Provide the [X, Y] coordinate of the cell's center where the given text is located.  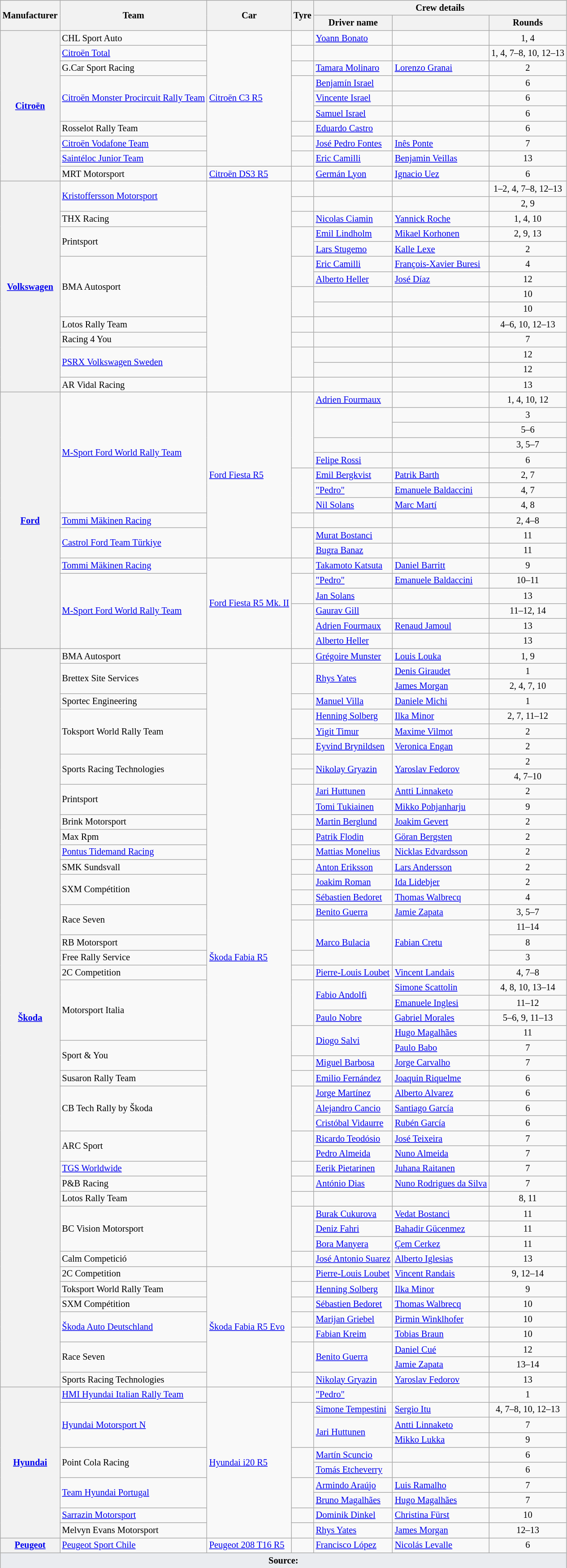
Marco Bulacia [353, 942]
Team [134, 15]
Christina Fürst [441, 1515]
Yannick Roche [441, 219]
Felipe Rossi [353, 460]
Rubén García [441, 1123]
Ignacio Uez [441, 174]
Jan Solans [353, 596]
Samuel Israel [353, 113]
4, 7–8, 10, 12–13 [528, 1409]
Fabian Cretu [441, 942]
Tomi Tukiainen [353, 807]
Joakim Roman [353, 882]
Bugra Banaz [353, 550]
Rosselot Rally Team [134, 129]
Car [249, 15]
Citroën Total [134, 53]
Benjamín Israel [353, 83]
Alejandro Cancio [353, 1108]
HMI Hyundai Italian Rally Team [134, 1395]
José Díaz [441, 279]
Brink Motorsport [134, 822]
Louis Louka [441, 656]
Murat Bostanci [353, 535]
Hyundai [30, 1463]
Paulo Nobre [353, 1018]
Hyundai i20 R5 [249, 1463]
Ford Fiesta R5 Mk. II [249, 603]
2, 7 [528, 475]
THX Racing [134, 219]
Saintéloc Junior Team [134, 159]
11–12, 14 [528, 611]
Lars Andersson [441, 867]
Melvyn Evans Motorsport [134, 1530]
Gaurav Gill [353, 611]
Kristoffersson Motorsport [134, 196]
Inês Ponte [441, 143]
Nicolás Levalle [441, 1545]
Pontus Tidemand Racing [134, 852]
Martin Berglund [353, 822]
Simone Tempestini [353, 1409]
Göran Bergsten [441, 837]
1, 4, 7–8, 10, 12–13 [528, 53]
9, 12–14 [528, 1274]
Daniele Michi [441, 701]
TGS Worldwide [134, 1168]
Susaron Rally Team [134, 1078]
Volkswagen [30, 287]
8 [528, 942]
Emil Bergkvist [353, 475]
4, 7 [528, 490]
Germán Lyon [353, 174]
PSRX Volkswagen Sweden [134, 362]
Miguel Barbosa [353, 1063]
Sportec Engineering [134, 701]
Tobias Braun [441, 1334]
Vincent Landais [441, 972]
Manufacturer [30, 15]
4–6, 10, 12–13 [528, 324]
Sport & You [134, 1055]
Citroën [30, 106]
Grégoire Munster [353, 656]
Crew details [440, 8]
Motorsport Italia [134, 1010]
Anton Eriksson [353, 867]
Castrol Ford Team Türkiye [134, 543]
2, 4, 7, 10 [528, 686]
Mikko Lukka [441, 1440]
Vedat Bostanci [441, 1214]
Vincent Randais [441, 1274]
Francisco López [353, 1545]
5–6, 9, 11–13 [528, 1018]
Mikko Pohjanharju [441, 807]
SMK Sundsvall [134, 867]
Denis Giraudet [441, 671]
Hyundai Motorsport N [134, 1424]
Martín Scuncio [353, 1455]
Manuel Villa [353, 701]
Santiago García [441, 1108]
Nicklas Edvardsson [441, 852]
1, 4 [528, 38]
Eyvind Brynildsen [353, 747]
Alberto Iglesias [441, 1259]
Calm Competició [134, 1259]
Citroën Monster Procircuit Rally Team [134, 99]
Lars Stugemo [353, 249]
Emanuele Inglesi [441, 1003]
5–6 [528, 430]
Takamoto Katsuta [353, 566]
Yigit Timur [353, 731]
RB Motorsport [134, 942]
Simone Scattolin [441, 988]
Daniel Barritt [441, 566]
Alberto Alvarez [441, 1093]
Point Cola Racing [134, 1462]
BC Vision Motorsport [134, 1229]
Nuno Rodrigues da Silva [441, 1184]
Rounds [528, 23]
ARC Sport [134, 1146]
Tamara Molinaro [353, 68]
Deniz Fahri [353, 1229]
José Teixeira [441, 1138]
Juhana Raitanen [441, 1168]
CB Tech Rally by Škoda [134, 1108]
Peugeot Sport Chile [134, 1545]
2, 4–8 [528, 520]
Joaquin Riquelme [441, 1078]
Diogo Salvi [353, 1040]
Ford [30, 520]
Tyre [303, 15]
Mikael Korhonen [441, 234]
Sergio Itu [441, 1409]
G.Car Sport Racing [134, 68]
Max Rpm [134, 837]
Ida Lidebjer [441, 882]
Peugeot 208 T16 R5 [249, 1545]
Bruno Magalhães [353, 1500]
Armindo Araújo [353, 1485]
8, 11 [528, 1199]
Cristóbal Vidaurre [353, 1123]
Çem Cerkez [441, 1244]
Luis Ramalho [441, 1485]
Eerik Pietarinen [353, 1168]
Ricardo Teodósio [353, 1138]
Marc Martí [441, 505]
Joakim Gevert [441, 822]
Ford Fiesta R5 [249, 475]
4, 8, 10, 13–14 [528, 988]
MRT Motorsport [134, 174]
Veronica Engan [441, 747]
Kalle Lexe [441, 249]
José Pedro Fontes [353, 143]
Škoda [30, 1018]
Driver name [353, 23]
António Dias [353, 1184]
12–13 [528, 1530]
Mattias Monelius [353, 852]
11–12 [528, 1003]
François-Xavier Buresi [441, 264]
Nil Solans [353, 505]
Renaud Jamoul [441, 626]
Daniel Cué [441, 1349]
Škoda Fabia R5 [249, 958]
2, 9 [528, 204]
Yoann Bonato [353, 38]
AR Vidal Racing [134, 385]
4, 7–10 [528, 777]
Paulo Babo [441, 1048]
Team Hyundai Portugal [134, 1492]
Nuno Almeida [441, 1153]
Dominik Dinkel [353, 1515]
Citroën DS3 R5 [249, 174]
Eduardo Castro [353, 129]
13–14 [528, 1364]
José Antonio Suarez [353, 1259]
1, 9 [528, 656]
Jorge Carvalho [441, 1063]
Patrik Flodin [353, 837]
2, 7, 11–12 [528, 716]
Fabian Kreim [353, 1334]
CHL Sport Auto [134, 38]
Vincente Israel [353, 98]
Pedro Almeida [353, 1153]
11–14 [528, 927]
Pirmin Winklhofer [441, 1319]
Bora Manyera [353, 1244]
Sarrazin Motorsport [134, 1515]
Bahadir Gücenmez [441, 1229]
Patrik Barth [441, 475]
Tomás Etcheverry [353, 1470]
4, 7–8 [528, 972]
Emil Lindholm [353, 234]
Free Rally Service [134, 958]
1–2, 4, 7–8, 12–13 [528, 189]
P&B Racing [134, 1184]
Jorge Martínez [353, 1093]
4, 8 [528, 505]
Burak Cukurova [353, 1214]
Brettex Site Services [134, 678]
Emilio Fernández [353, 1078]
2, 9, 13 [528, 234]
Škoda Fabia R5 Evo [249, 1327]
Racing 4 You [134, 339]
Maxime Vilmot [441, 731]
Citroën C3 R5 [249, 99]
1, 4, 10, 12 [528, 400]
Citroën Vodafone Team [134, 143]
Škoda Auto Deutschland [134, 1327]
Source: [283, 1560]
Benjamin Veillas [441, 159]
Peugeot [30, 1545]
Gabriel Morales [441, 1018]
Nicolas Ciamin [353, 219]
Marijan Griebel [353, 1319]
10–11 [528, 580]
Lorenzo Granai [441, 68]
1, 4, 10 [528, 219]
Fabio Andolfi [353, 995]
